From the cell containing the given text, extract its center point as [X, Y] coordinate. 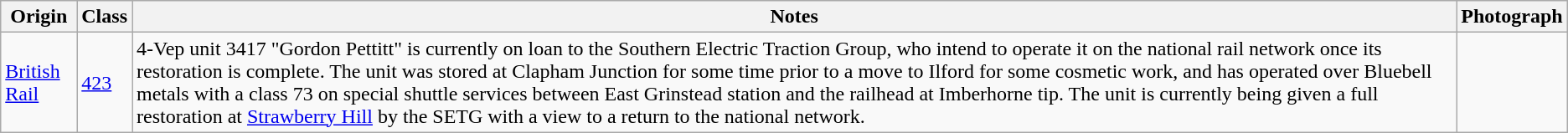
Class [105, 17]
Origin [39, 17]
Photograph [1512, 17]
423 [105, 82]
British Rail [39, 82]
Notes [794, 17]
